Identify which cell holds the provided text, then report its (X, Y) central coordinate. 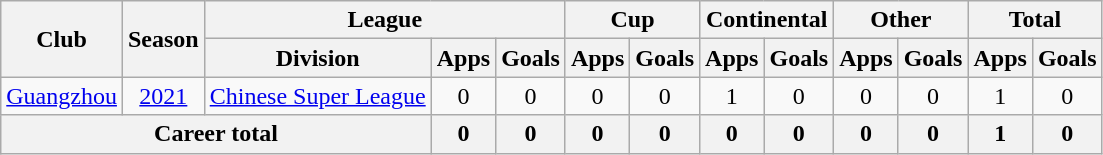
Guangzhou (62, 96)
Division (318, 58)
Chinese Super League (318, 96)
League (384, 20)
Club (62, 39)
Continental (767, 20)
Career total (216, 134)
2021 (163, 96)
Season (163, 39)
Total (1035, 20)
Cup (632, 20)
Other (901, 20)
